Capture the cell that displays the provided text and extract its [X, Y] central coordinate. 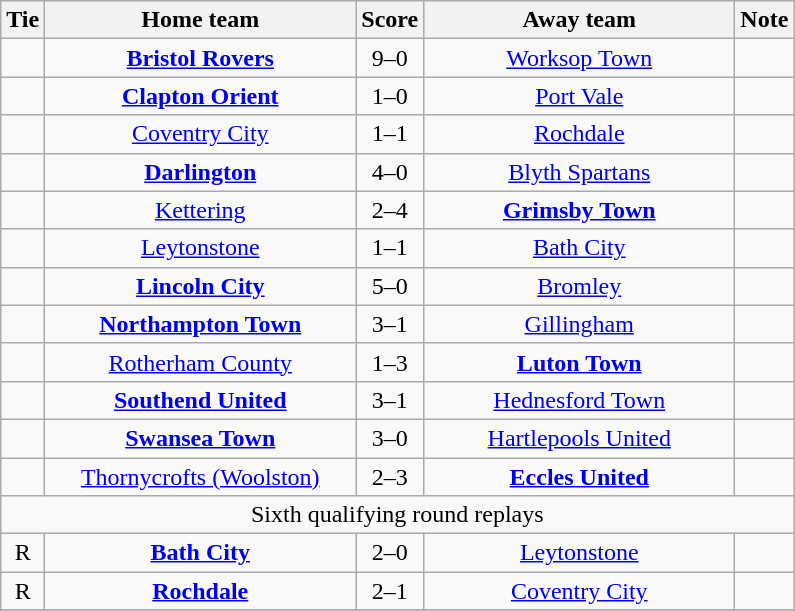
Worksop Town [580, 58]
Tie [23, 20]
Eccles United [580, 477]
Gillingham [580, 324]
Sixth qualifying round replays [398, 515]
9–0 [390, 58]
1–0 [390, 96]
Darlington [200, 172]
Thornycrofts (Woolston) [200, 477]
Note [764, 20]
Score [390, 20]
Away team [580, 20]
2–1 [390, 591]
1–3 [390, 362]
Kettering [200, 210]
Northampton Town [200, 324]
Port Vale [580, 96]
4–0 [390, 172]
Clapton Orient [200, 96]
2–4 [390, 210]
Bromley [580, 286]
Luton Town [580, 362]
Grimsby Town [580, 210]
Lincoln City [200, 286]
Hartlepools United [580, 438]
Swansea Town [200, 438]
Bristol Rovers [200, 58]
Hednesford Town [580, 400]
Rotherham County [200, 362]
5–0 [390, 286]
Home team [200, 20]
Southend United [200, 400]
Blyth Spartans [580, 172]
3–0 [390, 438]
2–0 [390, 553]
2–3 [390, 477]
